Provide the (X, Y) coordinate of the cell's center where the given text is located.  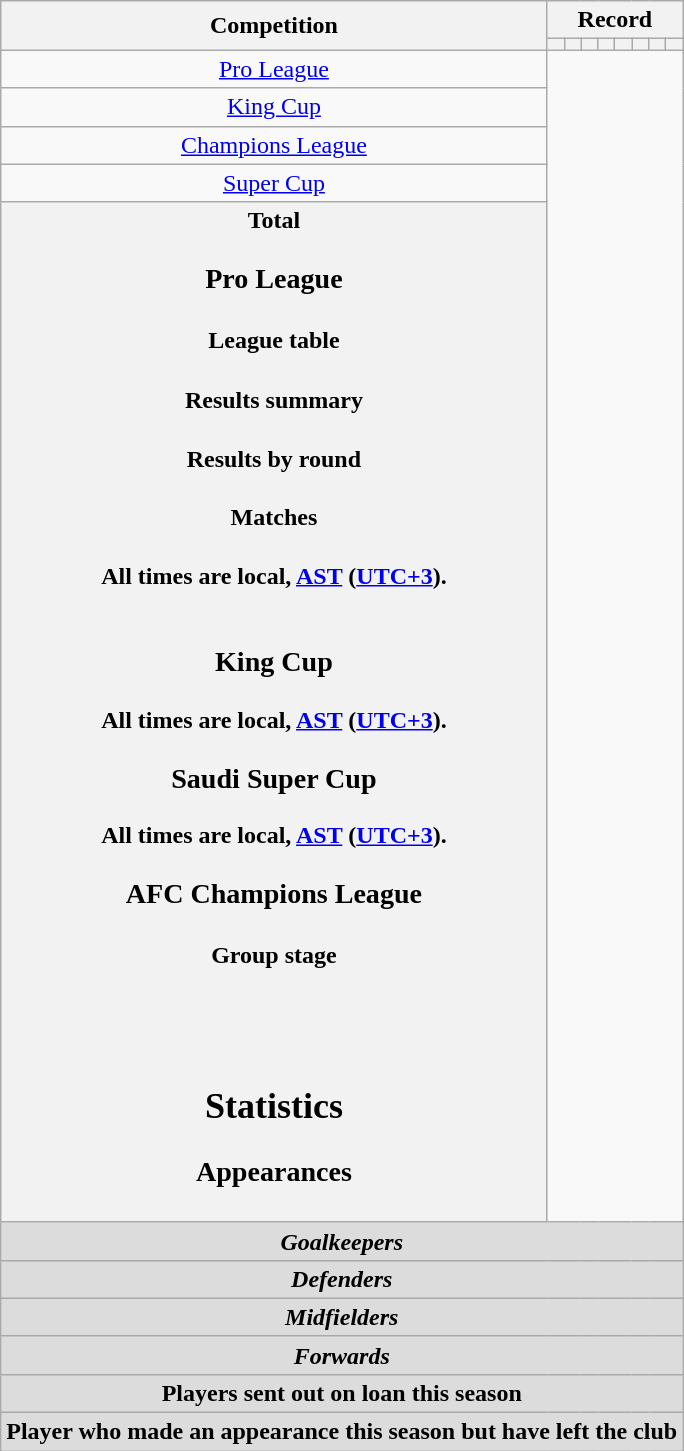
Champions League (274, 145)
Record (615, 20)
Forwards (342, 1355)
Super Cup (274, 183)
Competition (274, 26)
Midfielders (342, 1317)
King Cup (274, 107)
Player who made an appearance this season but have left the club (342, 1432)
Goalkeepers (342, 1241)
Defenders (342, 1279)
Pro League (274, 69)
Players sent out on loan this season (342, 1393)
